Return (X, Y) of the center of cell containing provided text 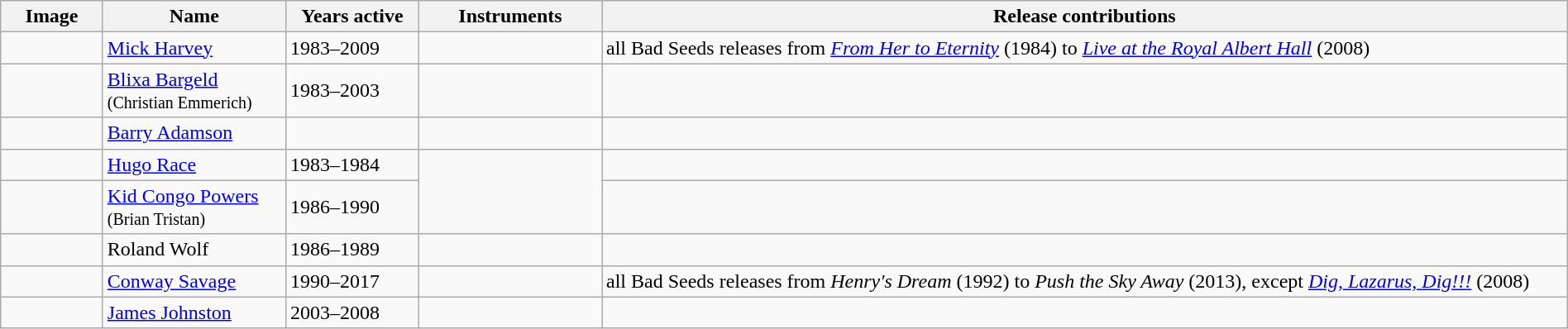
1983–2009 (352, 48)
Instruments (509, 17)
all Bad Seeds releases from From Her to Eternity (1984) to Live at the Royal Albert Hall (2008) (1085, 48)
all Bad Seeds releases from Henry's Dream (1992) to Push the Sky Away (2013), except Dig, Lazarus, Dig!!! (2008) (1085, 281)
Roland Wolf (194, 250)
Conway Savage (194, 281)
Blixa Bargeld(Christian Emmerich) (194, 91)
Hugo Race (194, 164)
1986–1989 (352, 250)
Name (194, 17)
James Johnston (194, 312)
2003–2008 (352, 312)
Barry Adamson (194, 133)
Kid Congo Powers(Brian Tristan) (194, 207)
Release contributions (1085, 17)
Image (52, 17)
1990–2017 (352, 281)
Mick Harvey (194, 48)
1983–2003 (352, 91)
Years active (352, 17)
1986–1990 (352, 207)
1983–1984 (352, 164)
